Determine the [x, y] coordinate at the center of the cell enclosing the given text.  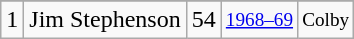
Colby [326, 20]
Jim Stephenson [105, 20]
1 [12, 20]
1968–69 [259, 20]
54 [204, 20]
